Identify which cell holds the provided text, then report its [X, Y] central coordinate. 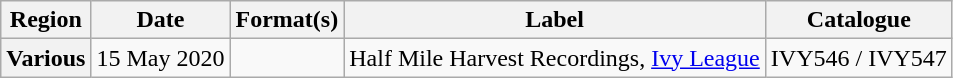
Label [555, 20]
Format(s) [287, 20]
Half Mile Harvest Recordings, Ivy League [555, 58]
Date [160, 20]
Various [46, 58]
IVY546 / IVY547 [858, 58]
Catalogue [858, 20]
Region [46, 20]
15 May 2020 [160, 58]
